Return [X, Y] of the center of cell containing provided text 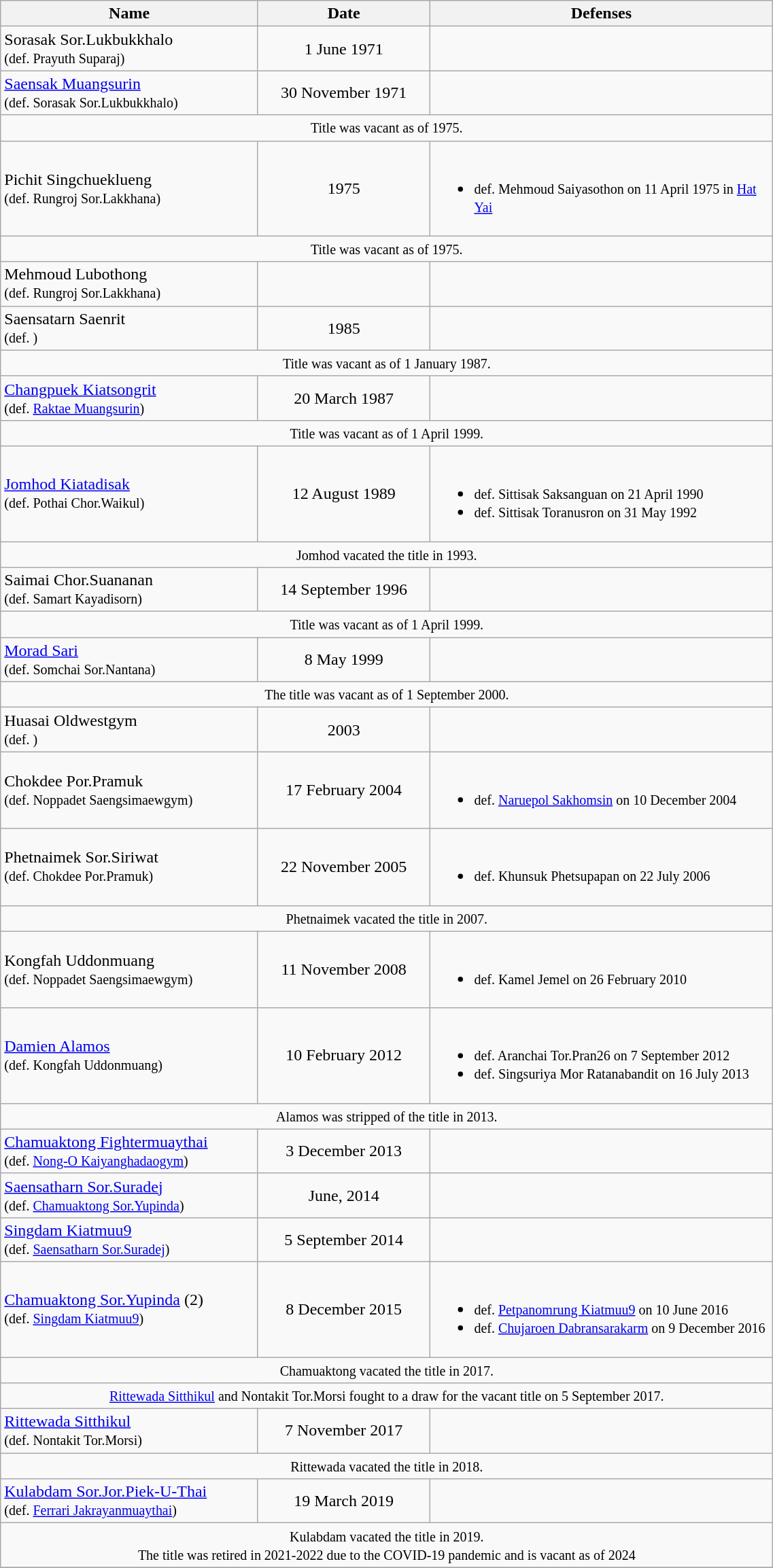
def. Sittisak Saksanguan on 21 April 1990def. Sittisak Toranusron on 31 May 1992 [601, 493]
Defenses [601, 14]
def. Mehmoud Saiyasothon on 11 April 1975 in Hat Yai [601, 188]
June, 2014 [343, 1195]
Saensatarn Saenrit (def. ) [129, 328]
3 December 2013 [343, 1151]
Chamuaktong vacated the title in 2017. [387, 1370]
Saensak Muangsurin (def. Sorasak Sor.Lukbukkhalo) [129, 92]
Alamos was stripped of the title in 2013. [387, 1116]
Phetnaimek Sor.Siriwat (def. Chokdee Por.Pramuk) [129, 867]
7 November 2017 [343, 1431]
Sorasak Sor.Lukbukkhalo (def. Prayuth Suparaj) [129, 49]
Chamuaktong Sor.Yupinda (2) (def. Singdam Kiatmuu9) [129, 1309]
Singdam Kiatmuu9 (def. Saensatharn Sor.Suradej) [129, 1240]
19 March 2019 [343, 1501]
1 June 1971 [343, 49]
Kulabdam vacated the title in 2019.The title was retired in 2021-2022 due to the COVID-19 pandemic and is vacant as of 2024 [387, 1546]
10 February 2012 [343, 1056]
1975 [343, 188]
8 December 2015 [343, 1309]
def. Aranchai Tor.Pran26 on 7 September 2012def. Singsuriya Mor Ratanabandit on 16 July 2013 [601, 1056]
def. Khunsuk Phetsupapan on 22 July 2006 [601, 867]
Jomhod vacated the title in 1993. [387, 554]
22 November 2005 [343, 867]
Rittewada vacated the title in 2018. [387, 1466]
2003 [343, 730]
5 September 2014 [343, 1240]
14 September 1996 [343, 590]
Name [129, 14]
The title was vacant as of 1 September 2000. [387, 695]
Title was vacant as of 1 January 1987. [387, 363]
def. Petpanomrung Kiatmuu9 on 10 June 2016def. Chujaroen Dabransarakarm on 9 December 2016 [601, 1309]
Damien Alamos (def. Kongfah Uddonmuang) [129, 1056]
Jomhod Kiatadisak (def. Pothai Chor.Waikul) [129, 493]
Rittewada Sitthikul (def. Nontakit Tor.Morsi) [129, 1431]
Chokdee Por.Pramuk (def. Noppadet Saengsimaewgym) [129, 790]
Rittewada Sitthikul and Nontakit Tor.Morsi fought to a draw for the vacant title on 5 September 2017. [387, 1396]
17 February 2004 [343, 790]
20 March 1987 [343, 398]
Mehmoud Lubothong (def. Rungroj Sor.Lakkhana) [129, 284]
Kongfah Uddonmuang (def. Noppadet Saengsimaewgym) [129, 969]
Phetnaimek vacated the title in 2007. [387, 918]
30 November 1971 [343, 92]
def. Naruepol Sakhomsin on 10 December 2004 [601, 790]
11 November 2008 [343, 969]
Chamuaktong Fightermuaythai(def. Nong-O Kaiyanghadaogym) [129, 1151]
Huasai Oldwestgym (def. ) [129, 730]
Date [343, 14]
1985 [343, 328]
Pichit Singchueklueng (def. Rungroj Sor.Lakkhana) [129, 188]
8 May 1999 [343, 659]
def. Kamel Jemel on 26 February 2010 [601, 969]
Changpuek Kiatsongrit (def. Raktae Muangsurin) [129, 398]
Saensatharn Sor.Suradej (def. Chamuaktong Sor.Yupinda) [129, 1195]
Kulabdam Sor.Jor.Piek-U-Thai (def. Ferrari Jakrayanmuaythai) [129, 1501]
Saimai Chor.Suananan (def. Samart Kayadisorn) [129, 590]
12 August 1989 [343, 493]
Morad Sari (def. Somchai Sor.Nantana) [129, 659]
